Find where the given text appears and provide that cell's center as [X, Y] coordinate. 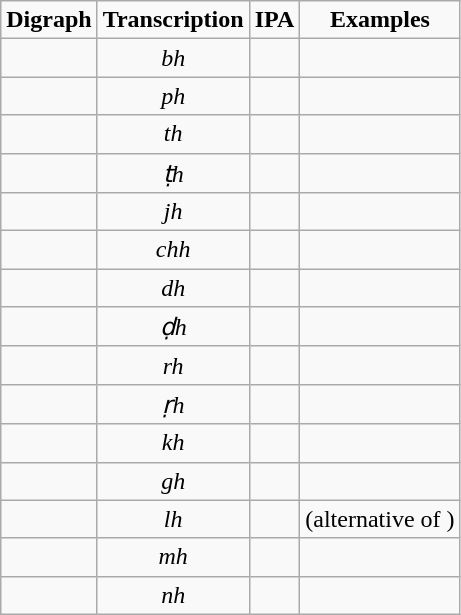
nh [173, 595]
th [173, 134]
ṭh [173, 173]
Examples [380, 20]
(alternative of ) [380, 519]
rh [173, 365]
lh [173, 519]
chh [173, 250]
kh [173, 443]
jh [173, 212]
Transcription [173, 20]
ḍh [173, 327]
bh [173, 58]
dh [173, 288]
mh [173, 557]
ṛh [173, 404]
IPA [274, 20]
Digraph [49, 20]
gh [173, 481]
ph [173, 96]
